For the text-containing cell, return its midpoint in [x, y] coordinate format. 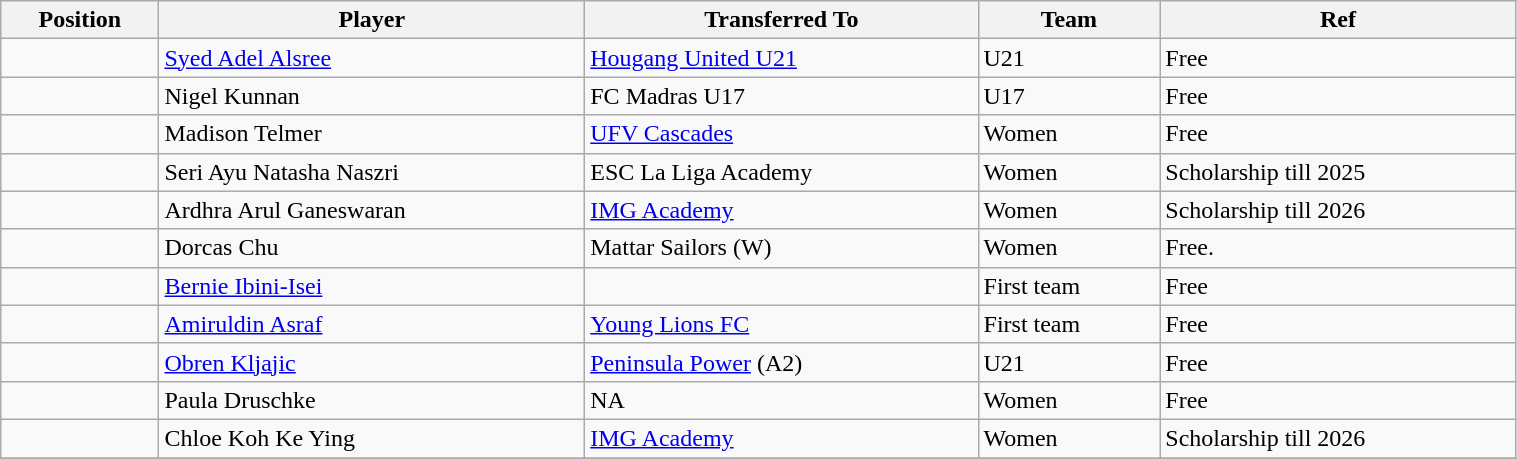
Free. [1338, 248]
Bernie Ibini-Isei [372, 286]
Nigel Kunnan [372, 96]
Young Lions FC [782, 324]
Position [80, 20]
Madison Telmer [372, 134]
Transferred To [782, 20]
Syed Adel Alsree [372, 58]
UFV Cascades [782, 134]
Chloe Koh Ke Ying [372, 438]
Mattar Sailors (W) [782, 248]
Peninsula Power (A2) [782, 362]
FC Madras U17 [782, 96]
Paula Druschke [372, 400]
Ardhra Arul Ganeswaran [372, 210]
Dorcas Chu [372, 248]
Player [372, 20]
Seri Ayu Natasha Naszri [372, 172]
NA [782, 400]
Hougang United U21 [782, 58]
U17 [1069, 96]
Amiruldin Asraf [372, 324]
Ref [1338, 20]
ESC La Liga Academy [782, 172]
Obren Kljajic [372, 362]
Team [1069, 20]
Scholarship till 2025 [1338, 172]
